Scan for the cell matching the given text and deliver its (x, y) coordinate at center. 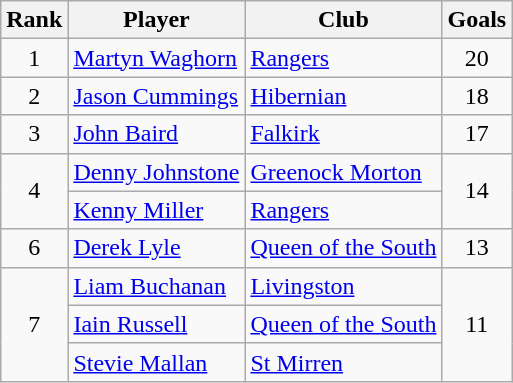
Greenock Morton (344, 172)
11 (477, 324)
Derek Lyle (156, 248)
3 (34, 134)
Kenny Miller (156, 210)
13 (477, 248)
Player (156, 20)
Livingston (344, 286)
Hibernian (344, 96)
20 (477, 58)
Jason Cummings (156, 96)
Rank (34, 20)
17 (477, 134)
18 (477, 96)
Stevie Mallan (156, 362)
Club (344, 20)
Falkirk (344, 134)
Denny Johnstone (156, 172)
7 (34, 324)
Liam Buchanan (156, 286)
St Mirren (344, 362)
1 (34, 58)
John Baird (156, 134)
2 (34, 96)
Martyn Waghorn (156, 58)
6 (34, 248)
4 (34, 191)
14 (477, 191)
Goals (477, 20)
Iain Russell (156, 324)
